Output the (x, y) coordinate of the center of the cell containing the given text.  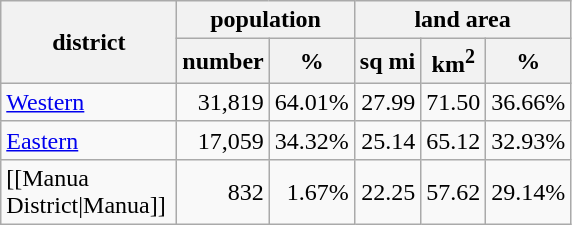
land area (462, 20)
832 (223, 192)
district (89, 42)
25.14 (387, 140)
34.32% (312, 140)
Eastern (89, 140)
1.67% (312, 192)
sq mi (387, 62)
32.93% (528, 140)
17,059 (223, 140)
27.99 (387, 102)
71.50 (454, 102)
31,819 (223, 102)
64.01% (312, 102)
population (266, 20)
65.12 (454, 140)
36.66% (528, 102)
57.62 (454, 192)
29.14% (528, 192)
22.25 (387, 192)
km2 (454, 62)
[[Manua District|Manua]] (89, 192)
number (223, 62)
Western (89, 102)
